Determine the [X, Y] coordinate at the center of the cell enclosing the given text.  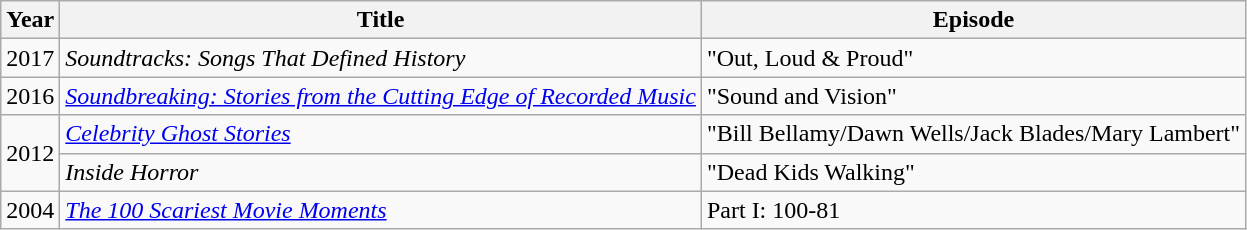
2017 [30, 58]
Soundtracks: Songs That Defined History [381, 58]
"Out, Loud & Proud" [973, 58]
"Dead Kids Walking" [973, 172]
Title [381, 20]
Part I: 100-81 [973, 210]
2004 [30, 210]
"Bill Bellamy/Dawn Wells/Jack Blades/Mary Lambert" [973, 134]
Celebrity Ghost Stories [381, 134]
"Sound and Vision" [973, 96]
Soundbreaking: Stories from the Cutting Edge of Recorded Music [381, 96]
Episode [973, 20]
Year [30, 20]
Inside Horror [381, 172]
2012 [30, 153]
The 100 Scariest Movie Moments [381, 210]
2016 [30, 96]
